Find where the given text appears and provide that cell's center as (x, y) coordinate. 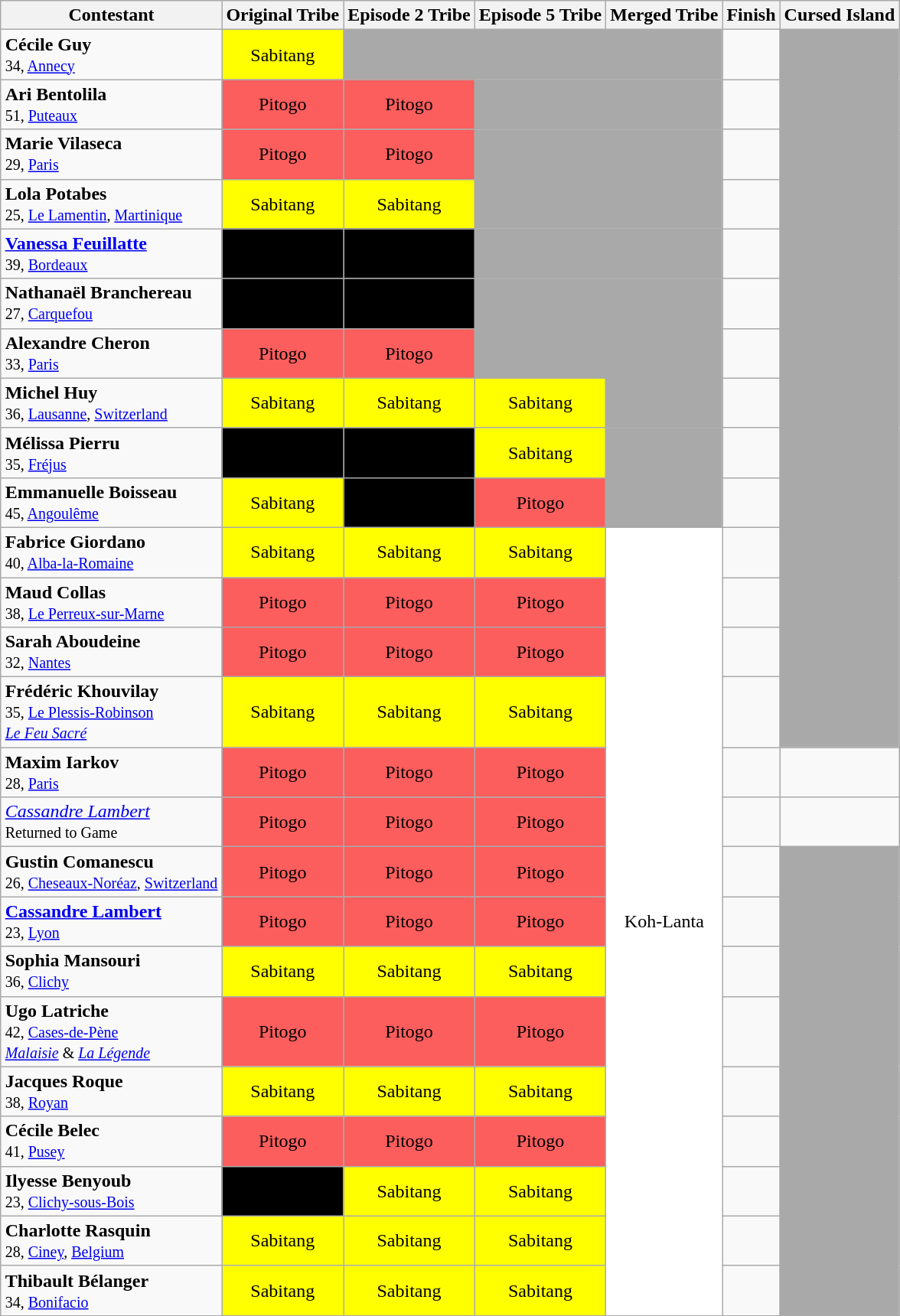
Ari Bentolila51, Puteaux (112, 104)
Lola Potabes25, Le Lamentin, Martinique (112, 204)
Cassandre LambertReturned to Game (112, 822)
Emmanuelle Boisseau45, Angoulême (112, 502)
Koh-Lanta (664, 921)
Original Tribe (283, 15)
Sophia Mansouri36, Clichy (112, 972)
Maxim Iarkov28, Paris (112, 773)
Mélissa Pierru35, Fréjus (112, 453)
Gustin Comanescu26, Cheseaux-Noréaz, Switzerland (112, 872)
Jacques Roque38, Royan (112, 1091)
Cassandre Lambert23, Lyon (112, 921)
Michel Huy36, Lausanne, Switzerland (112, 402)
Finish (752, 15)
Nathanaël Branchereau27, Carquefou (112, 303)
Charlotte Rasquin28, Ciney, Belgium (112, 1241)
Cécile Belec41, Pusey (112, 1142)
Ugo Latriche42, Cases-de-PèneMalaisie & La Légende (112, 1031)
Ilyesse Benyoub23, Clichy-sous-Bois (112, 1191)
Merged Tribe (664, 15)
Thibault Bélanger34, Bonifacio (112, 1290)
Cécile Guy34, Annecy (112, 55)
Maud Collas38, Le Perreux-sur-Marne (112, 601)
Marie Vilaseca29, Paris (112, 155)
Vanessa Feuillatte39, Bordeaux (112, 254)
Sarah Aboudeine32, Nantes (112, 652)
Alexandre Cheron33, Paris (112, 353)
Episode 2 Tribe (409, 15)
Frédéric Khouvilay35, Le Plessis-RobinsonLe Feu Sacré (112, 712)
Fabrice Giordano40, Alba-la-Romaine (112, 552)
Cursed Island (840, 15)
Contestant (112, 15)
Episode 5 Tribe (540, 15)
